Detect which cell encompasses the target text, then output its [x, y] center coordinate. 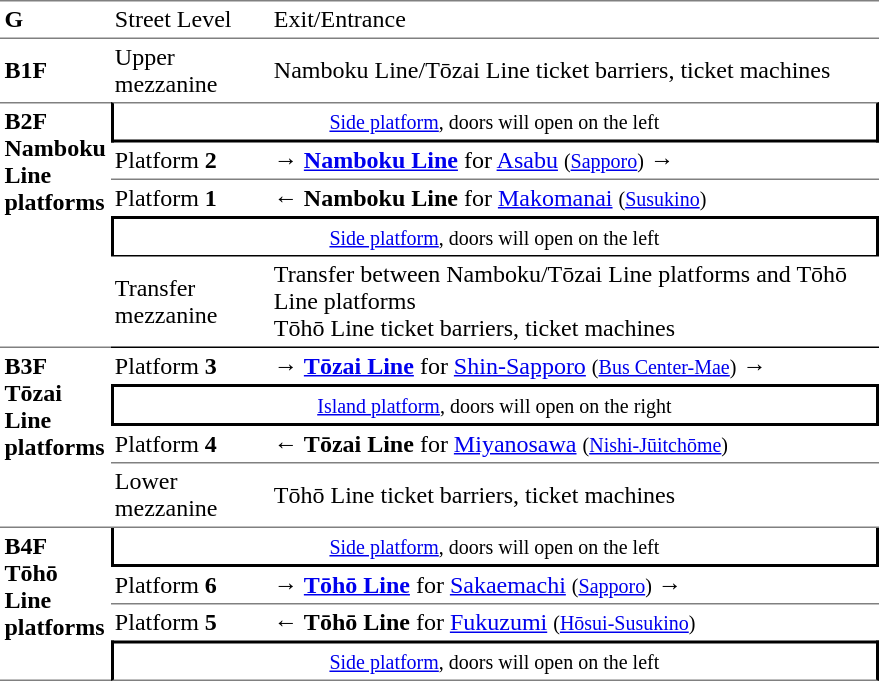
B4FTōhō Line platforms [55, 604]
→ Namboku Line for Asabu (Sapporo) → [574, 161]
← Tōhō Line for Fukuzumi (Hōsui-Susukino) [574, 622]
Platform 5 [190, 622]
→ Tōzai Line for Shin-Sapporo (Bus Center-Mae) → [574, 366]
Platform 2 [190, 161]
Namboku Line/Tōzai Line ticket barriers, ticket machines [574, 70]
Exit/Entrance [574, 19]
Platform 3 [190, 366]
Lower mezzanine [190, 496]
→ Tōhō Line for Sakaemachi (Sapporo) → [574, 586]
Transfer mezzanine [190, 302]
B1F [55, 70]
Transfer between Namboku/Tōzai Line platforms and Tōhō Line platforms Tōhō Line ticket barriers, ticket machines [574, 302]
← Namboku Line for Makomanai (Susukino) [574, 198]
Island platform, doors will open on the right [494, 405]
Platform 4 [190, 445]
Street Level [190, 19]
Platform 1 [190, 198]
B3FTōzai Line platforms [55, 438]
← Tōzai Line for Miyanosawa (Nishi-Jūitchōme) [574, 445]
Upper mezzanine [190, 70]
Platform 6 [190, 586]
G [55, 19]
B2FNamboku Line platforms [55, 225]
Tōhō Line ticket barriers, ticket machines [574, 496]
